Output the [x, y] coordinate of the center of the cell containing the given text.  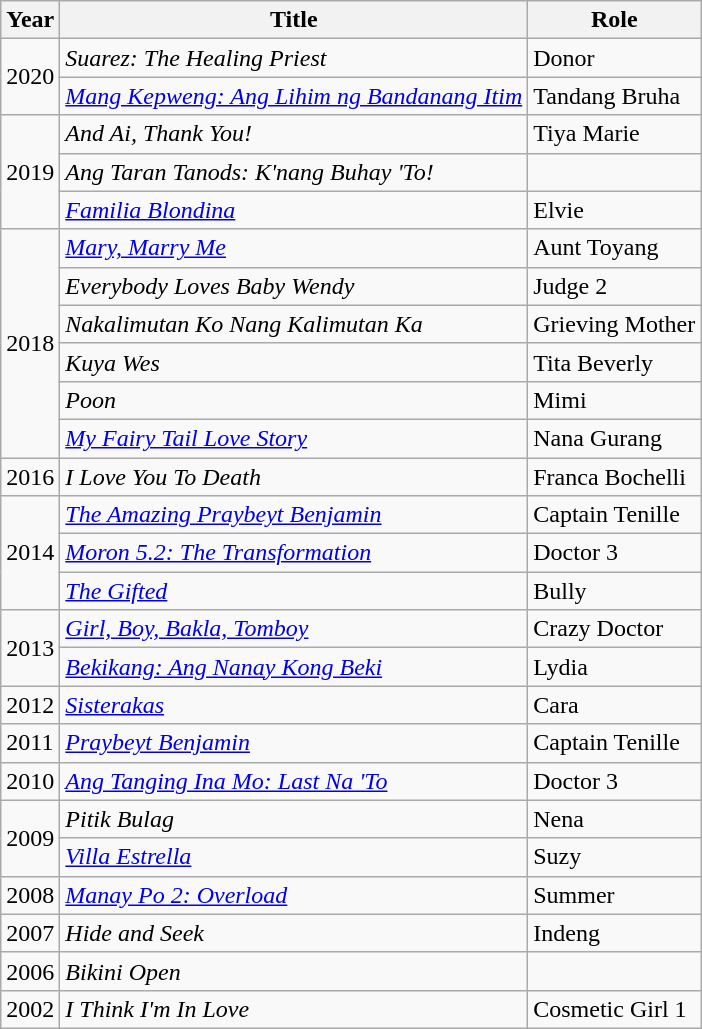
Bully [614, 591]
And Ai, Thank You! [294, 134]
Mimi [614, 400]
Tandang Bruha [614, 96]
The Amazing Praybeyt Benjamin [294, 515]
Bekikang: Ang Nanay Kong Beki [294, 667]
Franca Bochelli [614, 477]
Tiya Marie [614, 134]
Summer [614, 895]
Suzy [614, 857]
Ang Tanging Ina Mo: Last Na 'To [294, 781]
Cosmetic Girl 1 [614, 1009]
Bikini Open [294, 971]
Crazy Doctor [614, 629]
2009 [30, 838]
My Fairy Tail Love Story [294, 438]
Lydia [614, 667]
Familia Blondina [294, 210]
Mang Kepweng: Ang Lihim ng Bandanang Itim [294, 96]
2016 [30, 477]
Elvie [614, 210]
Grieving Mother [614, 324]
Indeng [614, 933]
Sisterakas [294, 705]
Moron 5.2: The Transformation [294, 553]
Aunt Toyang [614, 248]
Villa Estrella [294, 857]
Everybody Loves Baby Wendy [294, 286]
Year [30, 20]
Nena [614, 819]
2012 [30, 705]
Title [294, 20]
Suarez: The Healing Priest [294, 58]
Donor [614, 58]
Praybeyt Benjamin [294, 743]
Cara [614, 705]
Mary, Marry Me [294, 248]
Nakalimutan Ko Nang Kalimutan Ka [294, 324]
Girl, Boy, Bakla, Tomboy [294, 629]
2020 [30, 77]
Pitik Bulag [294, 819]
Judge 2 [614, 286]
2011 [30, 743]
Poon [294, 400]
Role [614, 20]
2019 [30, 172]
Ang Taran Tanods: K'nang Buhay 'To! [294, 172]
2010 [30, 781]
2007 [30, 933]
I Think I'm In Love [294, 1009]
Nana Gurang [614, 438]
Kuya Wes [294, 362]
2013 [30, 648]
2008 [30, 895]
I Love You To Death [294, 477]
2018 [30, 343]
Manay Po 2: Overload [294, 895]
2006 [30, 971]
Hide and Seek [294, 933]
2002 [30, 1009]
2014 [30, 553]
Tita Beverly [614, 362]
The Gifted [294, 591]
